Identify which cell holds the provided text, then report its [x, y] central coordinate. 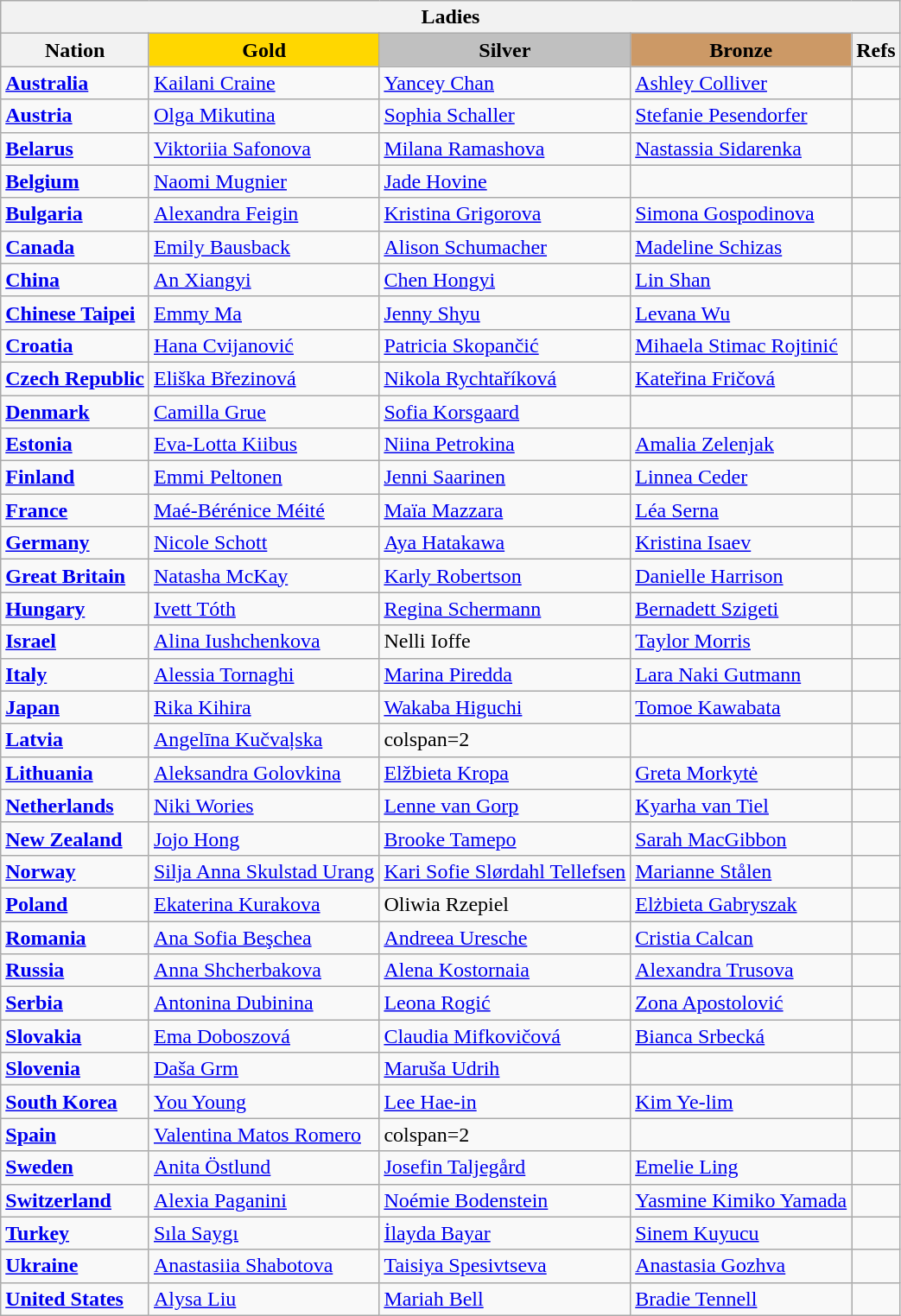
Estonia [75, 445]
Valentina Matos Romero [263, 1135]
Niina Petrokina [504, 445]
Viktoriia Safonova [263, 149]
Mariah Bell [504, 1299]
Yasmine Kimiko Yamada [741, 1200]
Nastassia Sidarenka [741, 149]
Aleksandra Golovkina [263, 773]
Angelīna Kučvaļska [263, 740]
Sweden [75, 1167]
Bernadett Szigeti [741, 609]
Ivett Tóth [263, 609]
Eva-Lotta Kiibus [263, 445]
Alena Kostornaia [504, 971]
Aya Hatakawa [504, 543]
Bianca Srbecká [741, 1036]
China [75, 280]
Denmark [75, 412]
Tomoe Kawabata [741, 707]
Marina Piredda [504, 674]
Zona Apostolović [741, 1003]
Leona Rogić [504, 1003]
Israel [75, 642]
Natasha McKay [263, 576]
Cristia Calcan [741, 937]
Nelli Ioffe [504, 642]
Refs [876, 50]
Marianne Stålen [741, 871]
Kailani Craine [263, 83]
Nation [75, 50]
Sofia Korsgaard [504, 412]
Romania [75, 937]
Patricia Skopančić [504, 345]
Gold [263, 50]
Italy [75, 674]
Kristina Isaev [741, 543]
Latvia [75, 740]
Alysa Liu [263, 1299]
Greta Morkytė [741, 773]
Alexia Paganini [263, 1200]
Alexandra Trusova [741, 971]
Sinem Kuyucu [741, 1233]
Chinese Taipei [75, 313]
Hana Cvijanović [263, 345]
Anita Östlund [263, 1167]
Bronze [741, 50]
Ladies [451, 17]
Elžbieta Kropa [504, 773]
Kyarha van Tiel [741, 806]
Danielle Harrison [741, 576]
Jojo Hong [263, 838]
Serbia [75, 1003]
Ukraine [75, 1266]
An Xiangyi [263, 280]
New Zealand [75, 838]
Emelie Ling [741, 1167]
Karly Robertson [504, 576]
Oliwia Rzepiel [504, 904]
Jenny Shyu [504, 313]
Lithuania [75, 773]
Antonina Dubinina [263, 1003]
Croatia [75, 345]
Kim Ye-lim [741, 1102]
Austria [75, 116]
Elżbieta Gabryszak [741, 904]
Andreea Uresche [504, 937]
Nicole Schott [263, 543]
Alina Iushchenkova [263, 642]
Germany [75, 543]
Jenni Saarinen [504, 478]
İlayda Bayar [504, 1233]
Taylor Morris [741, 642]
Linnea Ceder [741, 478]
Japan [75, 707]
South Korea [75, 1102]
Spain [75, 1135]
Yancey Chan [504, 83]
Anastasia Gozhva [741, 1266]
Emily Bausback [263, 247]
Russia [75, 971]
Turkey [75, 1233]
Naomi Mugnier [263, 181]
Switzerland [75, 1200]
Poland [75, 904]
Regina Schermann [504, 609]
Brooke Tamepo [504, 838]
Bradie Tennell [741, 1299]
Simona Gospodinova [741, 214]
Kristina Grigorova [504, 214]
Alexandra Feigin [263, 214]
Ekaterina Kurakova [263, 904]
Amalia Zelenjak [741, 445]
Slovenia [75, 1069]
Netherlands [75, 806]
Olga Mikutina [263, 116]
Maïa Mazzara [504, 510]
Sıla Saygı [263, 1233]
Ana Sofia Beşchea [263, 937]
Silja Anna Skulstad Urang [263, 871]
Maruša Udrih [504, 1069]
Daša Grm [263, 1069]
Rika Kihira [263, 707]
Josefin Taljegård [504, 1167]
Hungary [75, 609]
Madeline Schizas [741, 247]
Niki Wories [263, 806]
Anastasiia Shabotova [263, 1266]
Slovakia [75, 1036]
Alison Schumacher [504, 247]
Claudia Mifkovičová [504, 1036]
Nikola Rychtaříková [504, 378]
Lenne van Gorp [504, 806]
Great Britain [75, 576]
Ema Doboszová [263, 1036]
Anna Shcherbakova [263, 971]
Levana Wu [741, 313]
Kateřina Fričová [741, 378]
Finland [75, 478]
Australia [75, 83]
Kari Sofie Slørdahl Tellefsen [504, 871]
Camilla Grue [263, 412]
Czech Republic [75, 378]
Lee Hae-in [504, 1102]
Eliška Březinová [263, 378]
You Young [263, 1102]
Léa Serna [741, 510]
Chen Hongyi [504, 280]
Sarah MacGibbon [741, 838]
Mihaela Stimac Rojtinić [741, 345]
Maé-Bérénice Méité [263, 510]
Belarus [75, 149]
Milana Ramashova [504, 149]
Bulgaria [75, 214]
Emmy Ma [263, 313]
Belgium [75, 181]
Canada [75, 247]
France [75, 510]
Lara Naki Gutmann [741, 674]
Lin Shan [741, 280]
Jade Hovine [504, 181]
Silver [504, 50]
Noémie Bodenstein [504, 1200]
Alessia Tornaghi [263, 674]
Taisiya Spesivtseva [504, 1266]
Emmi Peltonen [263, 478]
United States [75, 1299]
Sophia Schaller [504, 116]
Norway [75, 871]
Ashley Colliver [741, 83]
Wakaba Higuchi [504, 707]
Stefanie Pesendorfer [741, 116]
